Identify which cell holds the provided text, then report its [x, y] central coordinate. 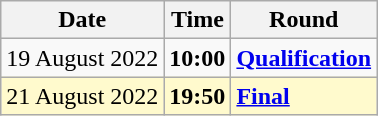
19 August 2022 [82, 58]
Date [82, 20]
Time [198, 20]
Qualification [304, 58]
21 August 2022 [82, 96]
19:50 [198, 96]
Final [304, 96]
10:00 [198, 58]
Round [304, 20]
